Provide the (X, Y) coordinate of the cell's center where the given text is located.  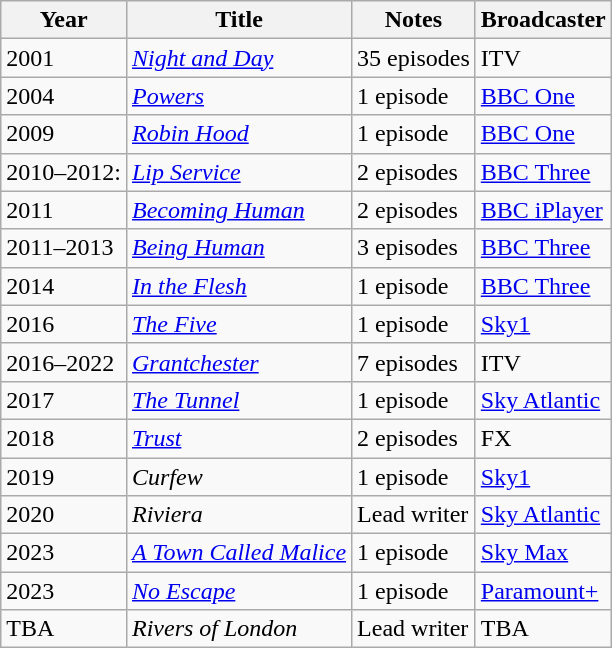
The Five (238, 324)
2020 (64, 515)
Sky Max (543, 553)
2004 (64, 96)
3 episodes (414, 248)
2016–2022 (64, 362)
35 episodes (414, 58)
2011–2013 (64, 248)
2001 (64, 58)
BBC iPlayer (543, 210)
FX (543, 438)
2009 (64, 134)
2010–2012: (64, 172)
2017 (64, 400)
Curfew (238, 477)
Night and Day (238, 58)
2019 (64, 477)
Powers (238, 96)
Trust (238, 438)
Year (64, 20)
Notes (414, 20)
Robin Hood (238, 134)
Broadcaster (543, 20)
The Tunnel (238, 400)
2011 (64, 210)
A Town Called Malice (238, 553)
2014 (64, 286)
Rivers of London (238, 629)
Being Human (238, 248)
2016 (64, 324)
Title (238, 20)
Lip Service (238, 172)
Riviera (238, 515)
7 episodes (414, 362)
No Escape (238, 591)
2018 (64, 438)
Paramount+ (543, 591)
Grantchester (238, 362)
In the Flesh (238, 286)
Becoming Human (238, 210)
